Provide the (X, Y) coordinate of the cell's center where the given text is located.  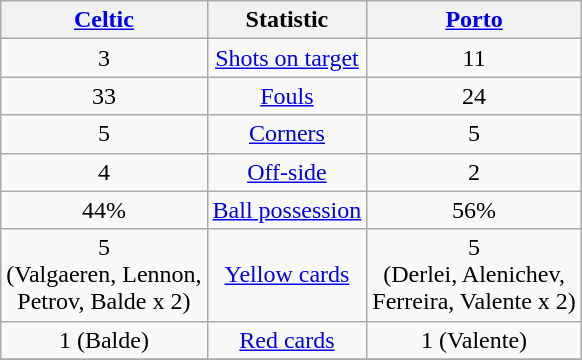
2 (474, 172)
4 (104, 172)
Fouls (287, 96)
3 (104, 58)
33 (104, 96)
44% (104, 210)
56% (474, 210)
Ball possession (287, 210)
Corners (287, 134)
Red cards (287, 340)
24 (474, 96)
Off-side (287, 172)
Porto (474, 20)
1 (Balde) (104, 340)
5 (Valgaeren, Lennon,Petrov, Balde x 2) (104, 275)
Celtic (104, 20)
Statistic (287, 20)
5(Derlei, Alenichev,Ferreira, Valente x 2) (474, 275)
Yellow cards (287, 275)
11 (474, 58)
1 (Valente) (474, 340)
Shots on target (287, 58)
